Capture the cell that displays the provided text and extract its (x, y) central coordinate. 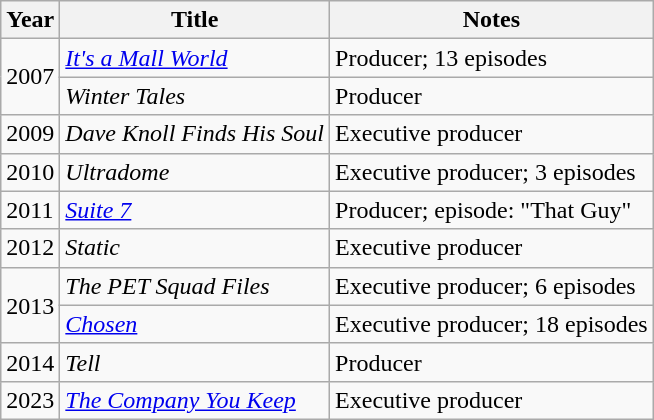
Executive producer; 6 episodes (492, 286)
It's a Mall World (195, 58)
Producer; episode: "That Guy" (492, 210)
2011 (30, 210)
2014 (30, 362)
Ultradome (195, 172)
The PET Squad Files (195, 286)
2013 (30, 305)
Chosen (195, 324)
Executive producer; 18 episodes (492, 324)
Year (30, 20)
Title (195, 20)
Executive producer; 3 episodes (492, 172)
2010 (30, 172)
Suite 7 (195, 210)
2007 (30, 77)
Tell (195, 362)
Producer; 13 episodes (492, 58)
Winter Tales (195, 96)
Dave Knoll Finds His Soul (195, 134)
2009 (30, 134)
The Company You Keep (195, 400)
Static (195, 248)
2012 (30, 248)
2023 (30, 400)
Notes (492, 20)
